Identify which cell holds the provided text, then report its [x, y] central coordinate. 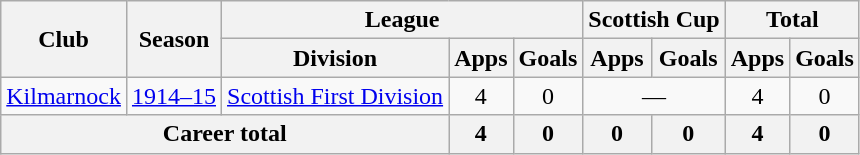
Kilmarnock [64, 96]
1914–15 [174, 96]
Career total [225, 134]
Season [174, 39]
Scottish First Division [336, 96]
Scottish Cup [654, 20]
Total [792, 20]
League [402, 20]
Club [64, 39]
— [654, 96]
Division [336, 58]
